Return (x, y) of the center of cell containing provided text 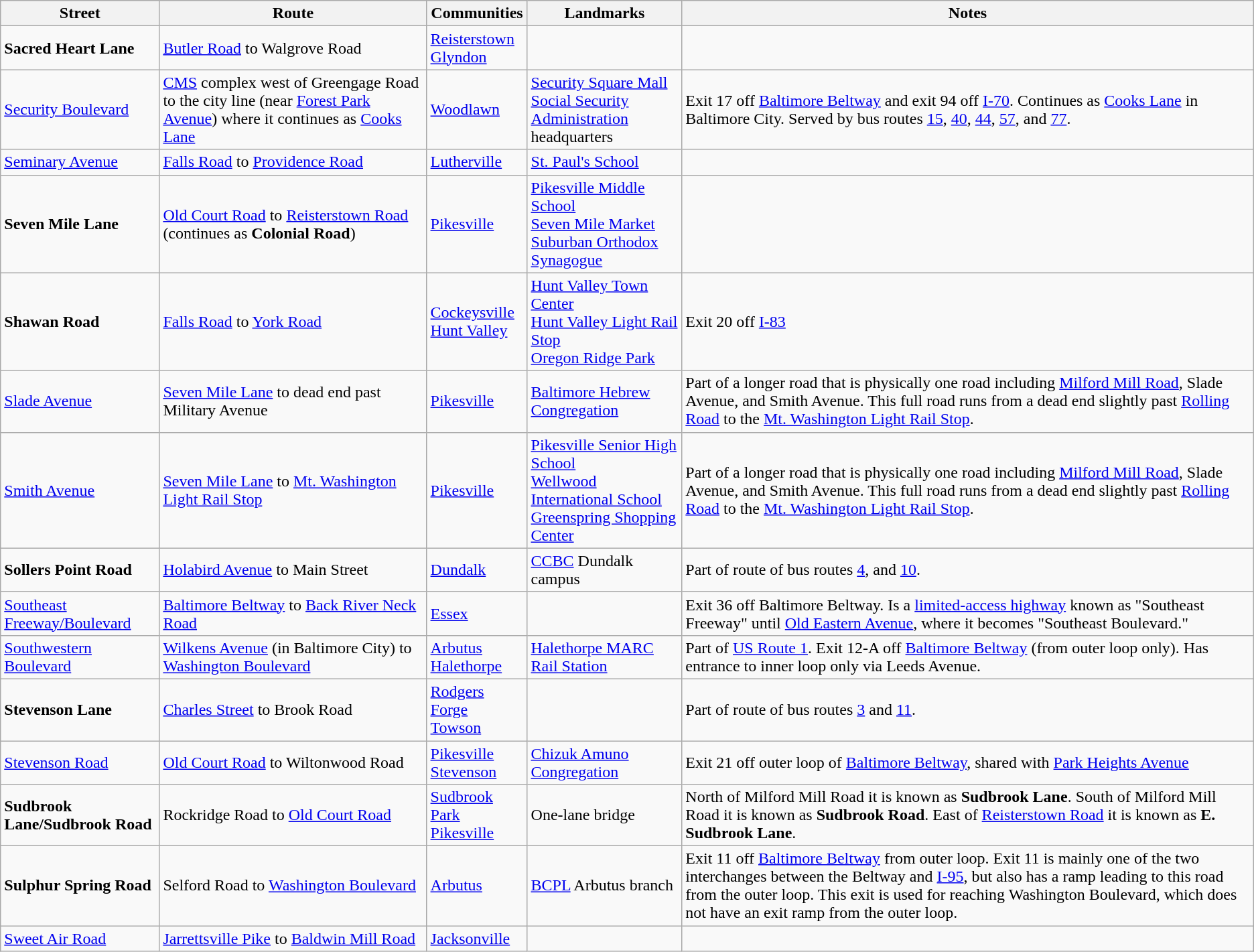
Exit 17 off Baltimore Beltway and exit 94 off I-70. Continues as Cooks Lane in Baltimore City. Served by bus routes 15, 40, 44, 57, and 77. (967, 110)
Sudbrook ParkPikesville (477, 815)
Pikesville Senior High SchoolWellwood International SchoolGreenspring Shopping Center (604, 490)
Stevenson Road (80, 762)
Southeast Freeway/Boulevard (80, 614)
Seven Mile Lane (80, 224)
CCBC Dundalk campus (604, 569)
Butler Road to Walgrove Road (293, 48)
Baltimore Hebrew Congregation (604, 401)
Chizuk Amuno Congregation (604, 762)
Exit 21 off outer loop of Baltimore Beltway, shared with Park Heights Avenue (967, 762)
Security Boulevard (80, 110)
Falls Road to York Road (293, 322)
Baltimore Beltway to Back River Neck Road (293, 614)
Seven Mile Lane to Mt. Washington Light Rail Stop (293, 490)
Halethorpe MARC Rail Station (604, 657)
ReisterstownGlyndon (477, 48)
Communities (477, 13)
Notes (967, 13)
Security Square MallSocial Security Administration headquarters (604, 110)
Sudbrook Lane/Sudbrook Road (80, 815)
CockeysvilleHunt Valley (477, 322)
Wilkens Avenue (in Baltimore City) to Washington Boulevard (293, 657)
One-lane bridge (604, 815)
Seven Mile Lane to dead end past Military Avenue (293, 401)
Old Court Road to Wiltonwood Road (293, 762)
Dundalk (477, 569)
CMS complex west of Greengage Road to the city line (near Forest Park Avenue) where it continues as Cooks Lane (293, 110)
Landmarks (604, 13)
Woodlawn (477, 110)
Rodgers ForgeTowson (477, 709)
Pikesville Middle School Seven Mile MarketSuburban Orthodox Synagogue (604, 224)
ArbutusHalethorpe (477, 657)
PikesvilleStevenson (477, 762)
Seminary Avenue (80, 162)
Part of US Route 1. Exit 12-A off Baltimore Beltway (from outer loop only). Has entrance to inner loop only via Leeds Avenue. (967, 657)
Part of route of bus routes 4, and 10. (967, 569)
Arbutus (477, 886)
Holabird Avenue to Main Street (293, 569)
Falls Road to Providence Road (293, 162)
Sollers Point Road (80, 569)
Selford Road to Washington Boulevard (293, 886)
Slade Avenue (80, 401)
Rockridge Road to Old Court Road (293, 815)
Route (293, 13)
Essex (477, 614)
Southwestern Boulevard (80, 657)
BCPL Arbutus branch (604, 886)
Stevenson Lane (80, 709)
Jarrettsville Pike to Baldwin Mill Road (293, 939)
Jacksonville (477, 939)
Part of route of bus routes 3 and 11. (967, 709)
Exit 20 off I-83 (967, 322)
Sweet Air Road (80, 939)
Lutherville (477, 162)
Old Court Road to Reisterstown Road (continues as Colonial Road) (293, 224)
Sacred Heart Lane (80, 48)
Charles Street to Brook Road (293, 709)
Sulphur Spring Road (80, 886)
St. Paul's School (604, 162)
Shawan Road (80, 322)
Hunt Valley Town CenterHunt Valley Light Rail StopOregon Ridge Park (604, 322)
Smith Avenue (80, 490)
Street (80, 13)
